Scan for the cell matching the given text and deliver its (X, Y) coordinate at center. 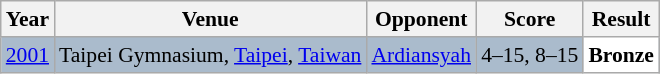
Score (530, 19)
4–15, 8–15 (530, 55)
Venue (210, 19)
Year (28, 19)
Taipei Gymnasium, Taipei, Taiwan (210, 55)
Bronze (621, 55)
Ardiansyah (421, 55)
Opponent (421, 19)
Result (621, 19)
2001 (28, 55)
